Return [x, y] of the center of cell containing provided text 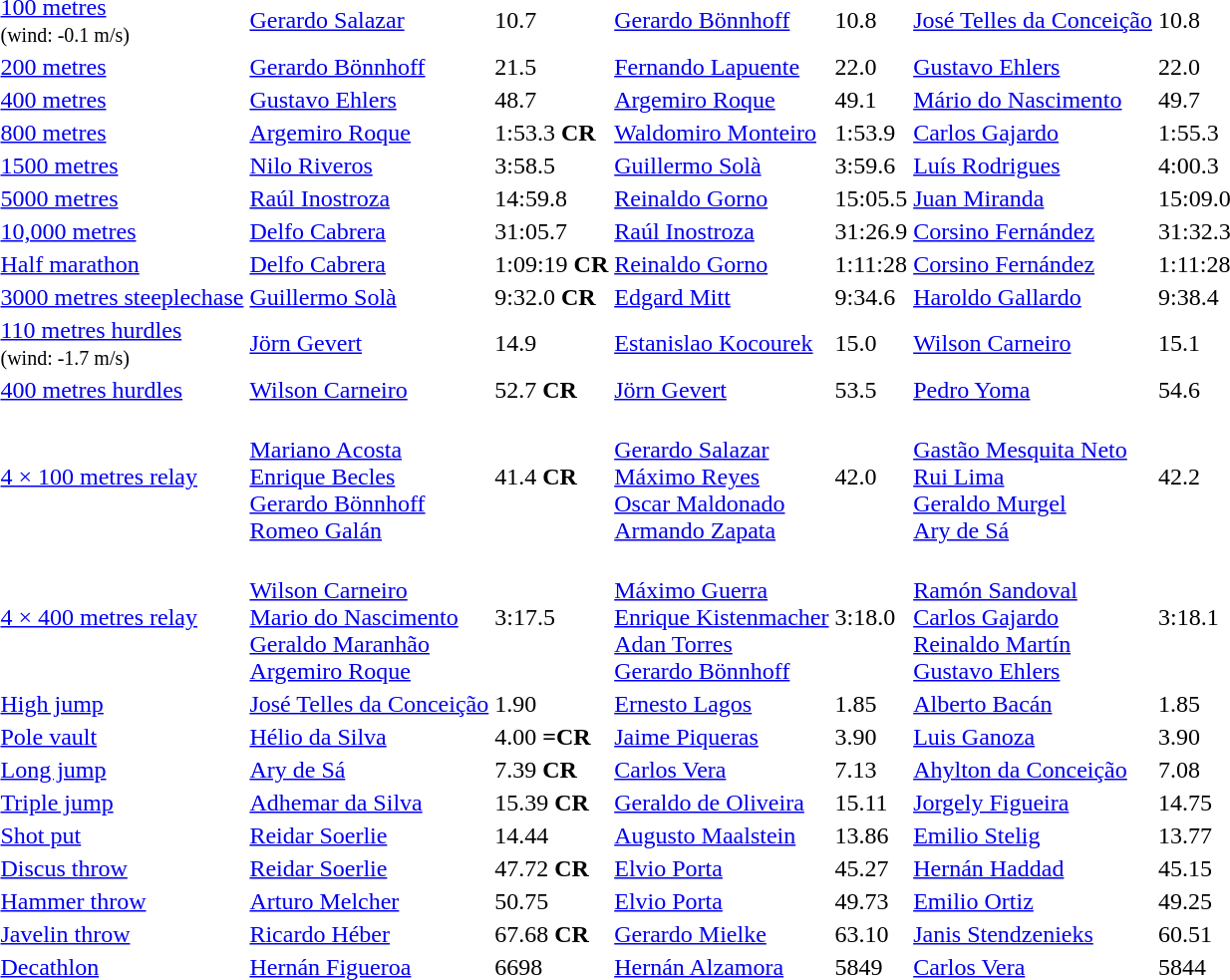
Gerardo Mielke [722, 934]
Waldomiro Monteiro [722, 133]
Luís Rodrigues [1033, 165]
Ramón SandovalCarlos GajardoReinaldo MartínGustavo Ehlers [1033, 617]
José Telles da Conceição [369, 704]
Mário do Nascimento [1033, 100]
41.4 CR [552, 477]
Hernán Haddad [1033, 868]
Augusto Maalstein [722, 835]
Alberto Bacán [1033, 704]
7.39 CR [552, 770]
15:05.5 [871, 198]
42.0 [871, 477]
Arturo Melcher [369, 901]
Janis Stendzenieks [1033, 934]
49.73 [871, 901]
Ricardo Héber [369, 934]
13.86 [871, 835]
Hélio da Silva [369, 737]
3:59.6 [871, 165]
9:34.6 [871, 297]
7.13 [871, 770]
1:09:19 CR [552, 264]
1:53.9 [871, 133]
67.68 CR [552, 934]
Haroldo Gallardo [1033, 297]
Adhemar da Silva [369, 803]
47.72 CR [552, 868]
Estanislao Kocourek [722, 343]
Edgard Mitt [722, 297]
45.27 [871, 868]
15.0 [871, 343]
Máximo GuerraEnrique KistenmacherAdan TorresGerardo Bönnhoff [722, 617]
1:11:28 [871, 264]
53.5 [871, 390]
Luis Ganoza [1033, 737]
Carlos Gajardo [1033, 133]
Carlos Vera [722, 770]
Gerardo SalazarMáximo ReyesOscar MaldonadoArmando Zapata [722, 477]
21.5 [552, 67]
Geraldo de Oliveira [722, 803]
50.75 [552, 901]
3:18.0 [871, 617]
Ary de Sá [369, 770]
48.7 [552, 100]
Gerardo Bönnhoff [369, 67]
Jaime Piqueras [722, 737]
63.10 [871, 934]
31:05.7 [552, 231]
Fernando Lapuente [722, 67]
Ernesto Lagos [722, 704]
14:59.8 [552, 198]
Jorgely Figueira [1033, 803]
22.0 [871, 67]
14.44 [552, 835]
Emilio Stelig [1033, 835]
Wilson CarneiroMario do NascimentoGeraldo MaranhãoArgemiro Roque [369, 617]
4.00 =CR [552, 737]
52.7 CR [552, 390]
Nilo Riveros [369, 165]
Pedro Yoma [1033, 390]
15.11 [871, 803]
3:17.5 [552, 617]
Mariano AcostaEnrique BeclesGerardo BönnhoffRomeo Galán [369, 477]
Juan Miranda [1033, 198]
14.9 [552, 343]
49.1 [871, 100]
1:53.3 CR [552, 133]
Ahylton da Conceição [1033, 770]
9:32.0 CR [552, 297]
31:26.9 [871, 231]
1.90 [552, 704]
Gastão Mesquita NetoRui LimaGeraldo MurgelAry de Sá [1033, 477]
3.90 [871, 737]
15.39 CR [552, 803]
Emilio Ortiz [1033, 901]
1.85 [871, 704]
3:58.5 [552, 165]
